For the text-containing cell, return its midpoint in [X, Y] coordinate format. 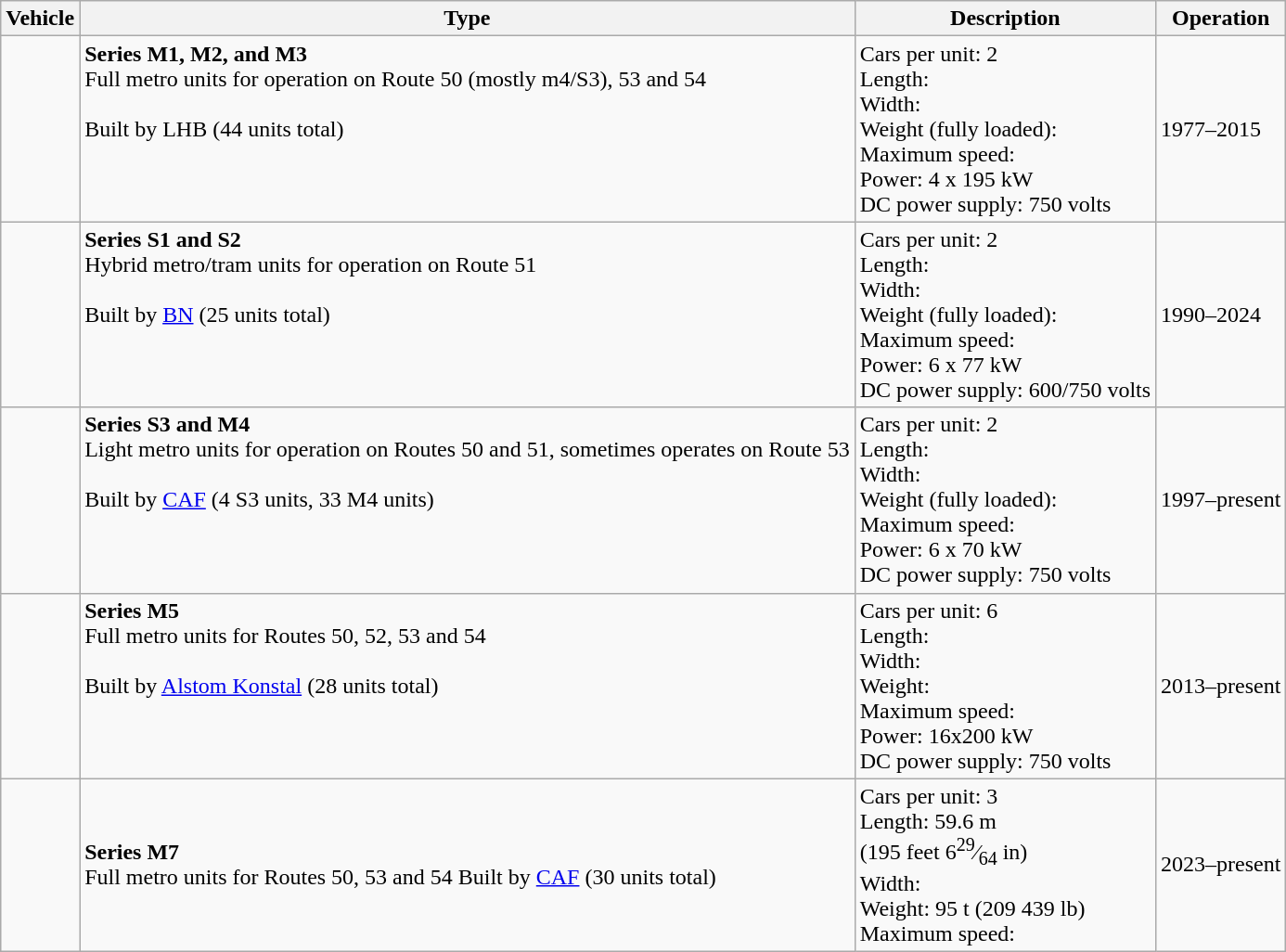
Cars per unit: 3Length: 59.6 m(195 feet 629⁄64 in)Width: Weight: 95 t (209 439 lb)Maximum speed: [1005, 865]
Cars per unit: 2Length: Width: Weight (fully loaded):Maximum speed: Power: 6 x 70 kWDC power supply: 750 volts [1005, 500]
Series S3 and M4Light metro units for operation on Routes 50 and 51, sometimes operates on Route 53 Built by CAF (4 S3 units, 33 M4 units) [468, 500]
2013–present [1221, 686]
Operation [1221, 19]
Cars per unit: 2Length: Width: Weight (fully loaded):Maximum speed: Power: 6 x 77 kWDC power supply: 600/750 volts [1005, 315]
1997–present [1221, 500]
2023–present [1221, 865]
Series M7Full metro units for Routes 50, 53 and 54 Built by CAF (30 units total) [468, 865]
Cars per unit: 2Length: Width: Weight (fully loaded): Maximum speed: Power: 4 x 195 kWDC power supply: 750 volts [1005, 129]
1990–2024 [1221, 315]
1977–2015 [1221, 129]
Series S1 and S2 Hybrid metro/tram units for operation on Route 51 Built by BN (25 units total) [468, 315]
Description [1005, 19]
Series M1, M2, and M3 Full metro units for operation on Route 50 (mostly m4/S3), 53 and 54 Built by LHB (44 units total) [468, 129]
Cars per unit: 6Length: Width: Weight: Maximum speed: Power: 16x200 kWDC power supply: 750 volts [1005, 686]
Vehicle [41, 19]
Series M5 Full metro units for Routes 50, 52, 53 and 54 Built by Alstom Konstal (28 units total) [468, 686]
Type [468, 19]
